Pinpoint the cell where the given text exists, returning its (x, y) midpoint coordinate. 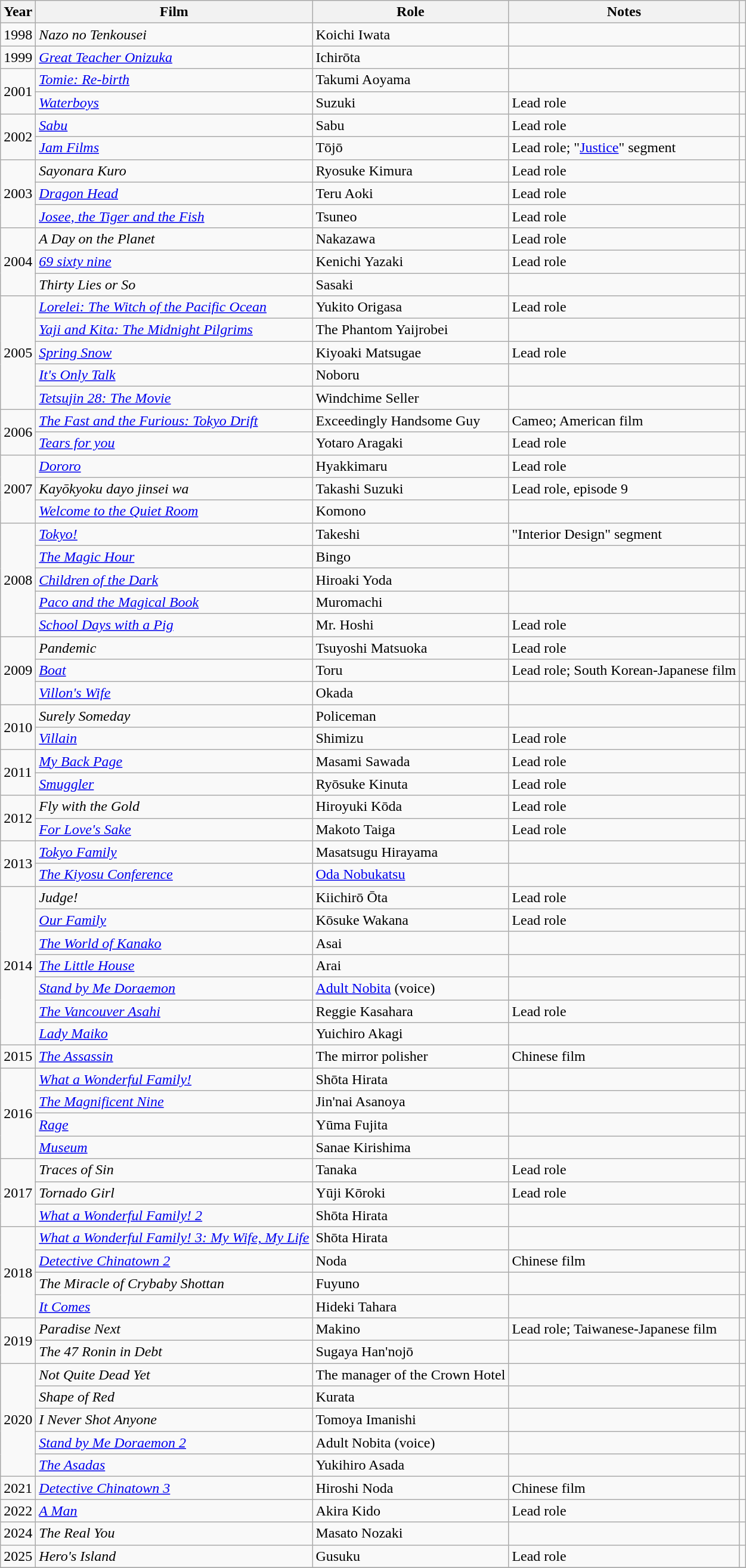
Paradise Next (174, 1329)
Masatsugu Hirayama (410, 852)
Nakazawa (410, 239)
Dragon Head (174, 193)
Notes (624, 12)
Shimizu (410, 739)
Welcome to the Quiet Room (174, 511)
Hiroshi Noda (410, 1488)
Great Teacher Onizuka (174, 57)
Not Quite Dead Yet (174, 1374)
Tsuneo (410, 216)
Komono (410, 511)
Nazo no Tenkousei (174, 35)
Boat (174, 671)
Arai (410, 965)
Josee, the Tiger and the Fish (174, 216)
2017 (18, 1193)
Makoto Taiga (410, 829)
Kōsuke Wakana (410, 920)
"Interior Design" segment (624, 534)
Gusuku (410, 1556)
Dororo (174, 466)
Ichirōta (410, 57)
Teru Aoki (410, 193)
What a Wonderful Family! 3: My Wife, My Life (174, 1238)
1999 (18, 57)
Kiichirō Ōta (410, 897)
Mr. Hoshi (410, 625)
My Back Page (174, 761)
Detective Chinatown 2 (174, 1261)
Koichi Iwata (410, 35)
The World of Kanako (174, 943)
Makino (410, 1329)
Our Family (174, 920)
1998 (18, 35)
Masato Nozaki (410, 1533)
Sasaki (410, 285)
Fly with the Gold (174, 807)
69 sixty nine (174, 261)
The Fast and the Furious: Tokyo Drift (174, 421)
2011 (18, 773)
2004 (18, 261)
Yukihiro Asada (410, 1465)
What a Wonderful Family! (174, 1079)
Sayonara Kuro (174, 171)
Smuggler (174, 784)
Villon's Wife (174, 693)
Kurata (410, 1397)
The Vancouver Asahi (174, 1011)
The Miracle of Crybaby Shottan (174, 1283)
Judge! (174, 897)
Film (174, 12)
School Days with a Pig (174, 625)
It's Only Talk (174, 375)
I Never Shot Anyone (174, 1420)
2020 (18, 1419)
Exceedingly Handsome Guy (410, 421)
Role (410, 12)
Museum (174, 1147)
Asai (410, 943)
Tears for you (174, 443)
Kayōkyoku dayo jinsei wa (174, 489)
Jin'nai Asanoya (410, 1102)
Oda Nobukatsu (410, 875)
Lorelei: The Witch of the Pacific Ocean (174, 307)
The mirror polisher (410, 1057)
For Love's Sake (174, 829)
Stand by Me Doraemon 2 (174, 1443)
Sanae Kirishima (410, 1147)
Tomie: Re-birth (174, 80)
Fuyuno (410, 1283)
2012 (18, 818)
Tsuyoshi Matsuoka (410, 647)
Tomoya Imanishi (410, 1420)
Yaji and Kita: The Midnight Pilgrims (174, 330)
Lead role; Taiwanese-Japanese film (624, 1329)
Year (18, 12)
Okada (410, 693)
Akira Kido (410, 1511)
2024 (18, 1533)
Ryōsuke Kinuta (410, 784)
The Asadas (174, 1465)
The Magic Hour (174, 557)
A Day on the Planet (174, 239)
Yotaro Aragaki (410, 443)
2009 (18, 670)
Windchime Seller (410, 398)
Children of the Dark (174, 579)
Takeshi (410, 534)
2003 (18, 193)
Suzuki (410, 103)
Toru (410, 671)
Noboru (410, 375)
Yūji Kōroki (410, 1193)
The 47 Ronin in Debt (174, 1351)
Ryosuke Kimura (410, 171)
2010 (18, 727)
The Real You (174, 1533)
Lady Maiko (174, 1034)
Pandemic (174, 647)
Takumi Aoyama (410, 80)
The Kiyosu Conference (174, 875)
It Comes (174, 1306)
Traces of Sin (174, 1170)
Policeman (410, 716)
Lead role; "Justice" segment (624, 148)
Lead role, episode 9 (624, 489)
Hideki Tahara (410, 1306)
Stand by Me Doraemon (174, 988)
Lead role; South Korean-Japanese film (624, 671)
Hero's Island (174, 1556)
Takashi Suzuki (410, 489)
Tokyo Family (174, 852)
The manager of the Crown Hotel (410, 1374)
Rage (174, 1125)
Detective Chinatown 3 (174, 1488)
What a Wonderful Family! 2 (174, 1215)
Yūma Fujita (410, 1125)
2022 (18, 1511)
Hiroyuki Kōda (410, 807)
The Phantom Yaijrobei (410, 330)
2025 (18, 1556)
Tōjō (410, 148)
2018 (18, 1272)
Hyakkimaru (410, 466)
2015 (18, 1057)
Thirty Lies or So (174, 285)
Surely Someday (174, 716)
Cameo; American film (624, 421)
Reggie Kasahara (410, 1011)
2007 (18, 489)
Jam Films (174, 148)
Kenichi Yazaki (410, 261)
2005 (18, 353)
Kiyoaki Matsugae (410, 353)
2019 (18, 1340)
Masami Sawada (410, 761)
2021 (18, 1488)
Yukito Origasa (410, 307)
The Magnificent Nine (174, 1102)
Waterboys (174, 103)
Tokyo! (174, 534)
Muromachi (410, 602)
2001 (18, 91)
2014 (18, 965)
Villain (174, 739)
Tetsujin 28: The Movie (174, 398)
2013 (18, 863)
2002 (18, 137)
2008 (18, 579)
Hiroaki Yoda (410, 579)
A Man (174, 1511)
Tornado Girl (174, 1193)
Yuichiro Akagi (410, 1034)
Paco and the Magical Book (174, 602)
Shape of Red (174, 1397)
The Assassin (174, 1057)
Noda (410, 1261)
2006 (18, 432)
Sugaya Han'nojō (410, 1351)
2016 (18, 1113)
Spring Snow (174, 353)
Bingo (410, 557)
The Little House (174, 965)
Tanaka (410, 1170)
